Extract the (x, y) coordinate from the center of the cell holding the provided text.  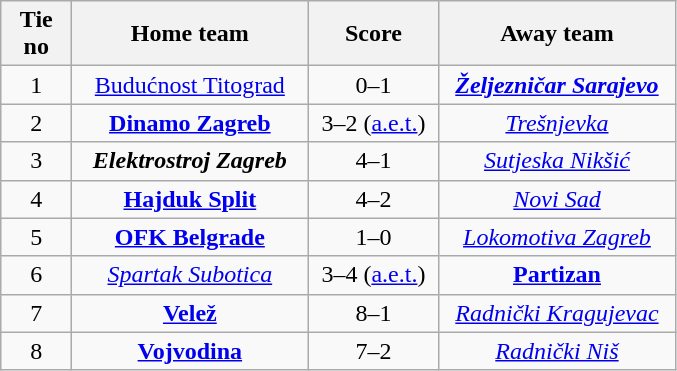
Away team (557, 34)
0–1 (374, 85)
Vojvodina (190, 351)
6 (36, 275)
3–2 (a.e.t.) (374, 123)
Tie no (36, 34)
Dinamo Zagreb (190, 123)
Novi Sad (557, 199)
3–4 (a.e.t.) (374, 275)
5 (36, 237)
Sutjeska Nikšić (557, 161)
Spartak Subotica (190, 275)
Radnički Kragujevac (557, 313)
3 (36, 161)
OFK Belgrade (190, 237)
1 (36, 85)
Željezničar Sarajevo (557, 85)
4 (36, 199)
Lokomotiva Zagreb (557, 237)
Score (374, 34)
2 (36, 123)
Hajduk Split (190, 199)
Elektrostroj Zagreb (190, 161)
7–2 (374, 351)
Budućnost Titograd (190, 85)
Velež (190, 313)
Radnički Niš (557, 351)
4–1 (374, 161)
Home team (190, 34)
4–2 (374, 199)
Partizan (557, 275)
8–1 (374, 313)
7 (36, 313)
8 (36, 351)
1–0 (374, 237)
Trešnjevka (557, 123)
